Identify which cell holds the provided text, then report its (X, Y) central coordinate. 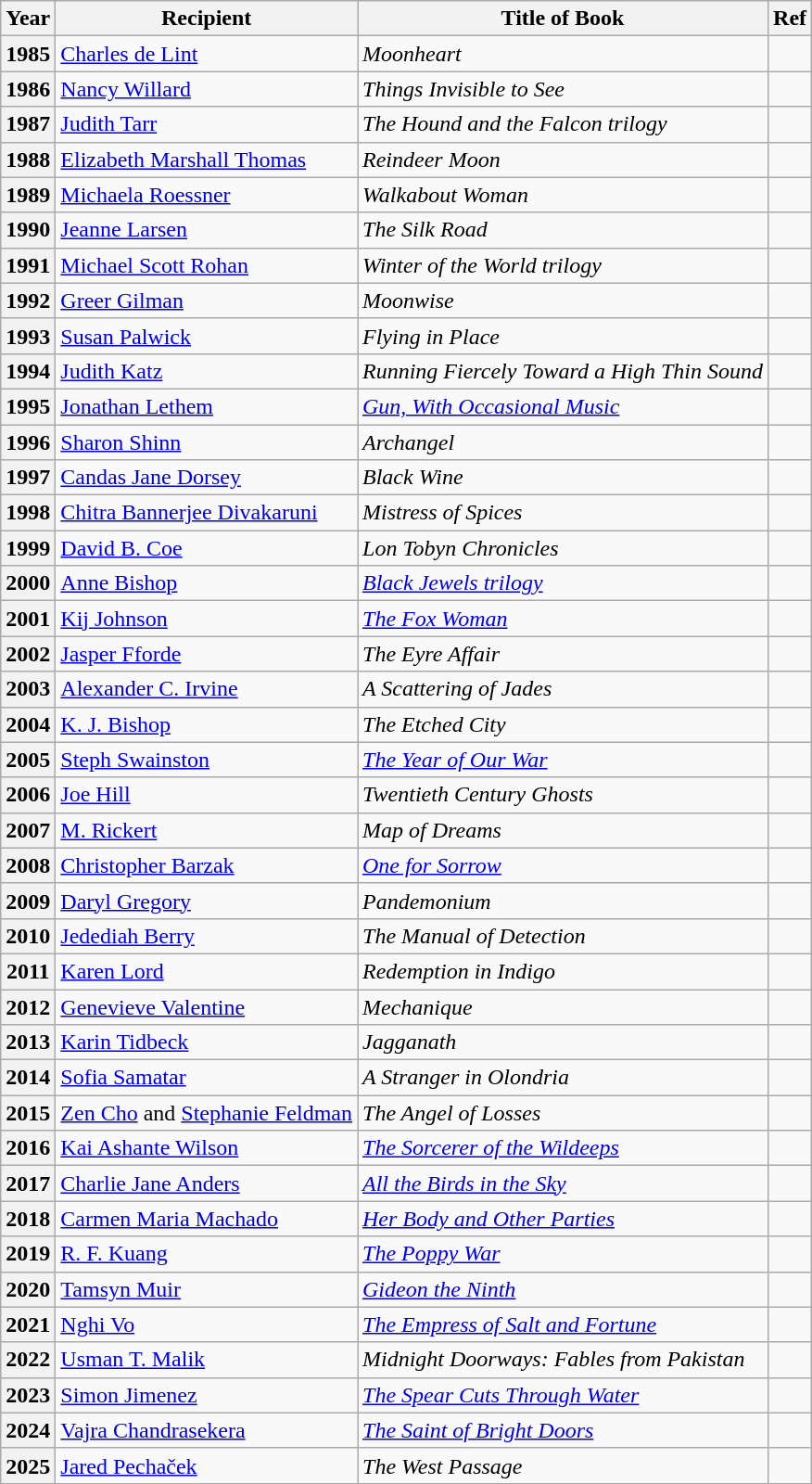
Black Wine (564, 478)
Chitra Bannerjee Divakaruni (207, 513)
1999 (28, 548)
Nancy Willard (207, 89)
Her Body and Other Parties (564, 1219)
2007 (28, 830)
Elizabeth Marshall Thomas (207, 160)
Genevieve Valentine (207, 1006)
Tamsyn Muir (207, 1289)
Charlie Jane Anders (207, 1183)
The Year of Our War (564, 760)
2000 (28, 583)
Candas Jane Dorsey (207, 478)
1990 (28, 230)
The Fox Woman (564, 619)
1992 (28, 301)
2005 (28, 760)
Jonathan Lethem (207, 406)
2022 (28, 1360)
The Saint of Bright Doors (564, 1430)
Jasper Fforde (207, 654)
Alexander C. Irvine (207, 689)
2010 (28, 936)
The West Passage (564, 1465)
Archangel (564, 442)
All the Birds in the Sky (564, 1183)
2014 (28, 1078)
Jagganath (564, 1043)
Kij Johnson (207, 619)
Twentieth Century Ghosts (564, 795)
Gideon the Ninth (564, 1289)
K. J. Bishop (207, 724)
2019 (28, 1254)
Ref (790, 19)
Vajra Chandrasekera (207, 1430)
The Spear Cuts Through Water (564, 1395)
Charles de Lint (207, 54)
Anne Bishop (207, 583)
2012 (28, 1006)
The Angel of Losses (564, 1113)
2017 (28, 1183)
Midnight Doorways: Fables from Pakistan (564, 1360)
2023 (28, 1395)
Susan Palwick (207, 336)
The Hound and the Falcon trilogy (564, 124)
2009 (28, 901)
2015 (28, 1113)
2008 (28, 865)
Michael Scott Rohan (207, 265)
Pandemonium (564, 901)
Title of Book (564, 19)
M. Rickert (207, 830)
Judith Katz (207, 371)
2011 (28, 971)
1987 (28, 124)
Map of Dreams (564, 830)
A Scattering of Jades (564, 689)
2013 (28, 1043)
1988 (28, 160)
The Silk Road (564, 230)
2021 (28, 1324)
Moonheart (564, 54)
Winter of the World trilogy (564, 265)
The Etched City (564, 724)
Carmen Maria Machado (207, 1219)
Karin Tidbeck (207, 1043)
1993 (28, 336)
Usman T. Malik (207, 1360)
Mechanique (564, 1006)
1991 (28, 265)
Redemption in Indigo (564, 971)
Joe Hill (207, 795)
Jeanne Larsen (207, 230)
Michaela Roessner (207, 195)
Running Fiercely Toward a High Thin Sound (564, 371)
1996 (28, 442)
Flying in Place (564, 336)
1985 (28, 54)
2004 (28, 724)
Walkabout Woman (564, 195)
The Sorcerer of the Wildeeps (564, 1148)
Black Jewels trilogy (564, 583)
Zen Cho and Stephanie Feldman (207, 1113)
Lon Tobyn Chronicles (564, 548)
Daryl Gregory (207, 901)
Mistress of Spices (564, 513)
2025 (28, 1465)
2003 (28, 689)
1994 (28, 371)
R. F. Kuang (207, 1254)
Steph Swainston (207, 760)
Things Invisible to See (564, 89)
1989 (28, 195)
The Manual of Detection (564, 936)
2020 (28, 1289)
2024 (28, 1430)
Simon Jimenez (207, 1395)
Jared Pechaček (207, 1465)
Kai Ashante Wilson (207, 1148)
2001 (28, 619)
Reindeer Moon (564, 160)
Jedediah Berry (207, 936)
2002 (28, 654)
1995 (28, 406)
Christopher Barzak (207, 865)
1998 (28, 513)
One for Sorrow (564, 865)
2018 (28, 1219)
2016 (28, 1148)
Recipient (207, 19)
Moonwise (564, 301)
Judith Tarr (207, 124)
The Poppy War (564, 1254)
Gun, With Occasional Music (564, 406)
Nghi Vo (207, 1324)
Greer Gilman (207, 301)
Sofia Samatar (207, 1078)
A Stranger in Olondria (564, 1078)
David B. Coe (207, 548)
Karen Lord (207, 971)
The Eyre Affair (564, 654)
Year (28, 19)
Sharon Shinn (207, 442)
1997 (28, 478)
The Empress of Salt and Fortune (564, 1324)
1986 (28, 89)
2006 (28, 795)
